Locate the cell with the specified text and output its [x, y] center coordinate. 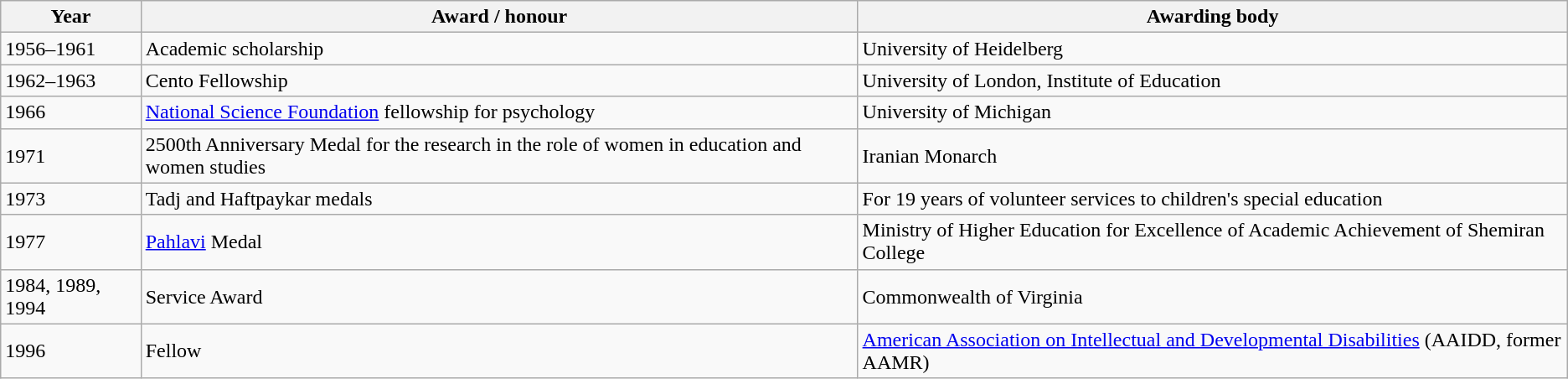
Award / honour [499, 17]
1977 [70, 241]
National Science Foundation fellowship for psychology [499, 112]
1996 [70, 350]
Iranian Monarch [1213, 156]
For 19 years of volunteer services to children's special education [1213, 199]
2500th Anniversary Medal for the research in the role of women in education and women studies [499, 156]
University of London, Institute of Education [1213, 80]
Academic scholarship [499, 49]
1966 [70, 112]
Year [70, 17]
University of Heidelberg [1213, 49]
Service Award [499, 297]
1973 [70, 199]
Fellow [499, 350]
Commonwealth of Virginia [1213, 297]
1971 [70, 156]
Ministry of Higher Education for Excellence of Academic Achievement of Shemiran College [1213, 241]
University of Michigan [1213, 112]
1956–1961 [70, 49]
American Association on Intellectual and Developmental Disabilities (AAIDD, former AAMR) [1213, 350]
Awarding body [1213, 17]
1962–1963 [70, 80]
Pahlavi Medal [499, 241]
1984, 1989, 1994 [70, 297]
Cento Fellowship [499, 80]
Tadj and Haftpaykar medals [499, 199]
